Pinpoint the cell where the given text exists, returning its (x, y) midpoint coordinate. 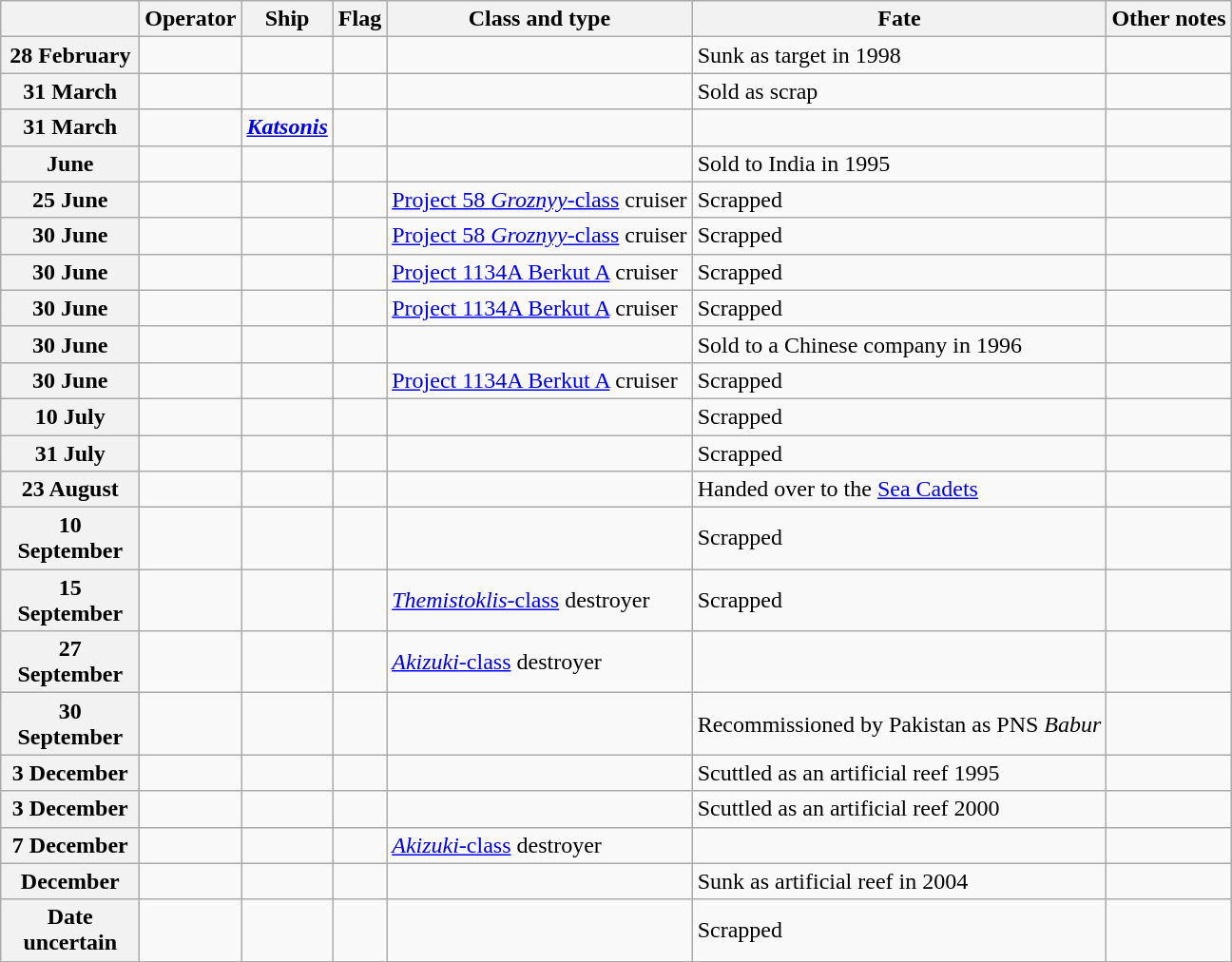
28 February (70, 55)
Sunk as artificial reef in 2004 (899, 881)
Scuttled as an artificial reef 2000 (899, 809)
25 June (70, 200)
Scuttled as an artificial reef 1995 (899, 773)
Sunk as target in 1998 (899, 55)
Sold as scrap (899, 91)
Fate (899, 19)
Ship (287, 19)
Operator (190, 19)
10 September (70, 538)
10 July (70, 416)
Sold to a Chinese company in 1996 (899, 344)
7 December (70, 845)
31 July (70, 453)
Recommissioned by Pakistan as PNS Babur (899, 724)
Flag (359, 19)
Handed over to the Sea Cadets (899, 490)
27 September (70, 662)
June (70, 164)
Date uncertain (70, 930)
Sold to India in 1995 (899, 164)
15 September (70, 601)
30 September (70, 724)
Katsonis (287, 127)
Other notes (1169, 19)
Themistoklis-class destroyer (540, 601)
Class and type (540, 19)
23 August (70, 490)
December (70, 881)
